Determine the (x, y) coordinate at the center of the cell enclosing the given text.  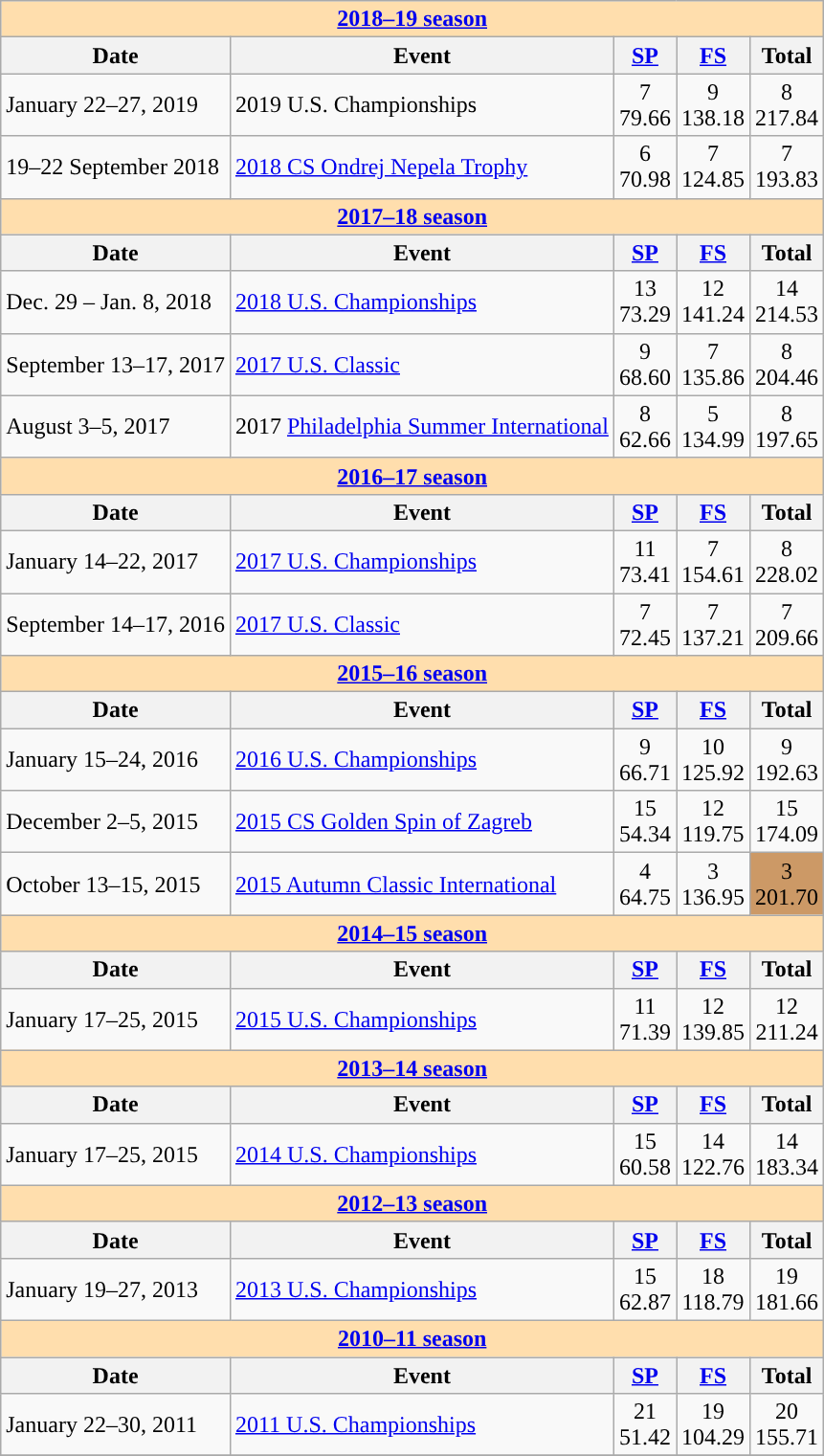
8 62.66 (645, 427)
7 154.61 (712, 561)
2016–17 season (412, 476)
7 137.21 (712, 624)
12 211.24 (787, 1019)
19 181.66 (787, 1288)
2015–16 season (412, 674)
20 155.71 (787, 1424)
3 201.70 (787, 885)
15 60.58 (645, 1154)
2018–19 season (412, 19)
2014–15 season (412, 933)
11 71.39 (645, 1019)
2017–18 season (412, 216)
10 125.92 (712, 760)
9 192.63 (787, 760)
January 22–30, 2011 (116, 1424)
12 119.75 (712, 821)
2015 CS Golden Spin of Zagreb (421, 821)
12 141.24 (712, 302)
18 118.79 (712, 1288)
September 13–17, 2017 (116, 364)
January 15–24, 2016 (116, 760)
14 214.53 (787, 302)
9138.18 (712, 105)
January 19–27, 2013 (116, 1288)
15 54.34 (645, 821)
7 209.66 (787, 624)
15 174.09 (787, 821)
7 124.85 (712, 167)
September 14–17, 2016 (116, 624)
8 228.02 (787, 561)
15 62.87 (645, 1288)
3 136.95 (712, 885)
7 135.86 (712, 364)
5 134.99 (712, 427)
October 13–15, 2015 (116, 885)
2012–13 season (412, 1203)
4 64.75 (645, 885)
2018 CS Ondrej Nepela Trophy (421, 167)
7 72.45 (645, 624)
12 139.85 (712, 1019)
8 197.65 (787, 427)
9 68.60 (645, 364)
779.66 (645, 105)
2016 U.S. Championships (421, 760)
2019 U.S. Championships (421, 105)
9 66.71 (645, 760)
14 122.76 (712, 1154)
2015 Autumn Classic International (421, 885)
2017 U.S. Championships (421, 561)
19 104.29 (712, 1424)
13 73.29 (645, 302)
January 14–22, 2017 (116, 561)
21 51.42 (645, 1424)
7 193.83 (787, 167)
2017 Philadelphia Summer International (421, 427)
2013 U.S. Championships (421, 1288)
2011 U.S. Championships (421, 1424)
January 22–27, 2019 (116, 105)
2010–11 season (412, 1338)
December 2–5, 2015 (116, 821)
8217.84 (787, 105)
2015 U.S. Championships (421, 1019)
19–22 September 2018 (116, 167)
6 70.98 (645, 167)
2013–14 season (412, 1068)
11 73.41 (645, 561)
14 183.34 (787, 1154)
Dec. 29 – Jan. 8, 2018 (116, 302)
2018 U.S. Championships (421, 302)
2014 U.S. Championships (421, 1154)
8 204.46 (787, 364)
August 3–5, 2017 (116, 427)
